Detect which cell encompasses the target text, then output its (X, Y) center coordinate. 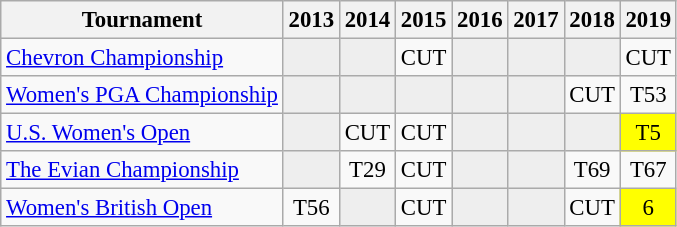
T29 (367, 170)
2015 (424, 20)
2016 (480, 20)
Women's PGA Championship (142, 95)
T56 (311, 208)
Women's British Open (142, 208)
Chevron Championship (142, 58)
6 (648, 208)
T53 (648, 95)
2018 (592, 20)
2014 (367, 20)
2017 (536, 20)
2013 (311, 20)
2019 (648, 20)
U.S. Women's Open (142, 133)
T67 (648, 170)
T5 (648, 133)
The Evian Championship (142, 170)
T69 (592, 170)
Tournament (142, 20)
